Return the [X, Y] coordinate for the center point of the cell that contains the specified text.  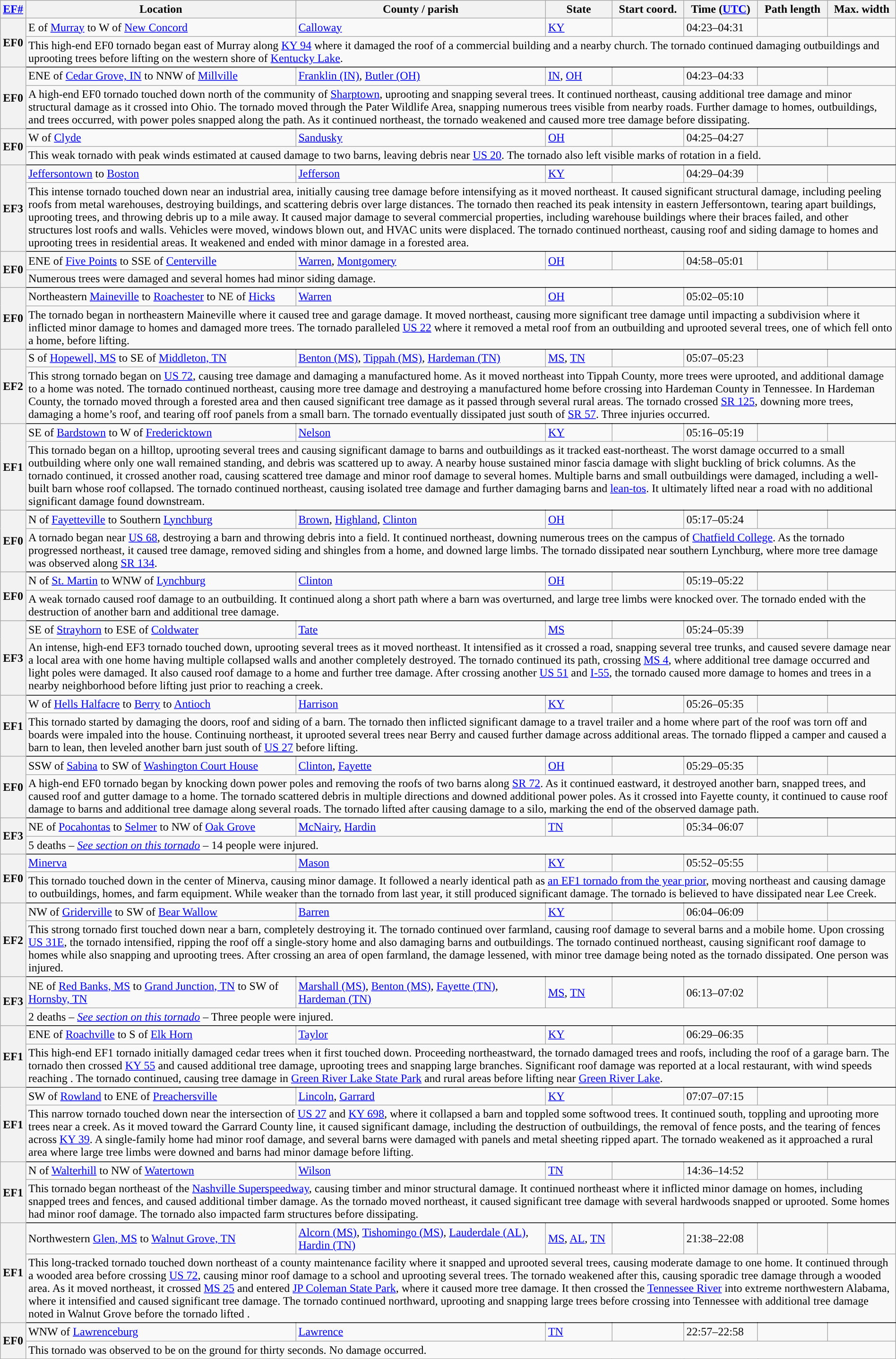
IN, OH [578, 76]
07:07–07:15 [721, 1096]
Location [161, 9]
Benton (MS), Tippah (MS), Hardeman (TN) [421, 358]
14:36–14:52 [721, 1170]
SE of Bardstown to W of Fredericktown [161, 433]
Barren [421, 912]
Lincoln, Garrard [421, 1096]
Wilson [421, 1170]
Mason [421, 863]
04:29–04:39 [721, 173]
05:26–05:35 [721, 704]
NW of Griderville to SW of Bear Wallow [161, 912]
Path length [793, 9]
Numerous trees were damaged and several homes had minor siding damage. [460, 278]
ENE of Cedar Grove, IN to NNW of Millville [161, 76]
SSW of Sabina to SW of Washington Court House [161, 765]
WNW of Lawrenceburg [161, 1332]
ENE of Five Points to SSE of Centerville [161, 260]
W of Hells Halfacre to Berry to Antioch [161, 704]
5 deaths – See section on this tornado – 14 people were injured. [460, 845]
05:16–05:19 [721, 433]
05:02–05:10 [721, 296]
MS, AL, TN [578, 1238]
Harrison [421, 704]
Warren [421, 296]
06:13–07:02 [721, 993]
05:29–05:35 [721, 765]
This tornado was observed to be on the ground for thirty seconds. No damage occurred. [460, 1350]
Taylor [421, 1035]
05:52–05:55 [721, 863]
06:04–06:09 [721, 912]
Jefferson [421, 173]
05:17–05:24 [721, 519]
County / parish [421, 9]
22:57–22:58 [721, 1332]
Max. width [862, 9]
04:23–04:31 [721, 27]
Sandusky [421, 138]
Clinton [421, 581]
N of Walterhill to NW of Watertown [161, 1170]
Calloway [421, 27]
05:34–06:07 [721, 827]
Lawrence [421, 1332]
W of Clyde [161, 138]
Brown, Highland, Clinton [421, 519]
Time (UTC) [721, 9]
S of Hopewell, MS to SE of Middleton, TN [161, 358]
ENE of Roachville to S of Elk Horn [161, 1035]
05:24–05:39 [721, 630]
04:25–04:27 [721, 138]
EF# [13, 9]
McNairy, Hardin [421, 827]
21:38–22:08 [721, 1238]
2 deaths – See section on this tornado – Three people were injured. [460, 1017]
Clinton, Fayette [421, 765]
E of Murray to W of New Concord [161, 27]
Marshall (MS), Benton (MS), Fayette (TN), Hardeman (TN) [421, 993]
State [578, 9]
Northwestern Glen, MS to Walnut Grove, TN [161, 1238]
N of St. Martin to WNW of Lynchburg [161, 581]
Minerva [161, 863]
SE of Strayhorn to ESE of Coldwater [161, 630]
Start coord. [648, 9]
Northeastern Maineville to Roachester to NE of Hicks [161, 296]
Jeffersontown to Boston [161, 173]
NE of Pocahontas to Selmer to NW of Oak Grove [161, 827]
04:58–05:01 [721, 260]
Tate [421, 630]
SW of Rowland to ENE of Preachersville [161, 1096]
06:29–06:35 [721, 1035]
Nelson [421, 433]
05:19–05:22 [721, 581]
NE of Red Banks, MS to Grand Junction, TN to SW of Hornsby, TN [161, 993]
Warren, Montgomery [421, 260]
N of Fayetteville to Southern Lynchburg [161, 519]
Alcorn (MS), Tishomingo (MS), Lauderdale (AL), Hardin (TN) [421, 1238]
05:07–05:23 [721, 358]
04:23–04:33 [721, 76]
Franklin (IN), Butler (OH) [421, 76]
MS [578, 630]
